Detect which cell encompasses the target text, then output its [X, Y] center coordinate. 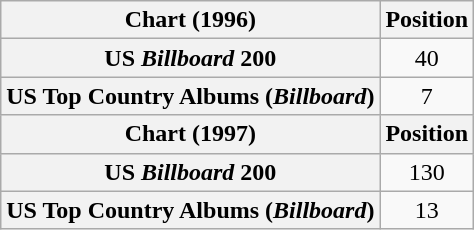
7 [427, 96]
40 [427, 58]
13 [427, 210]
Chart (1997) [190, 134]
Chart (1996) [190, 20]
130 [427, 172]
